Detect which cell encompasses the target text, then output its (X, Y) center coordinate. 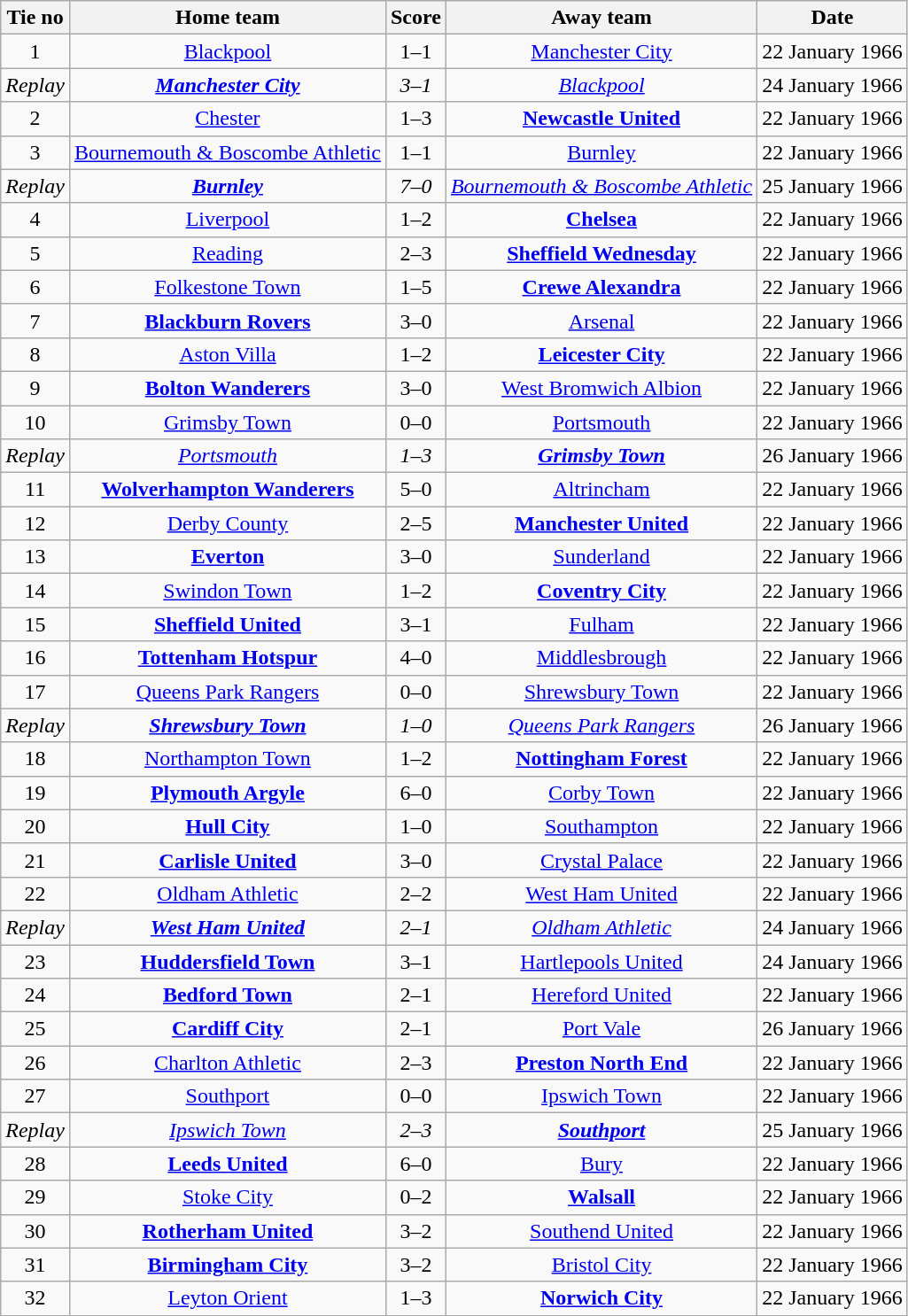
1–5 (415, 287)
4 (35, 220)
17 (35, 692)
Swindon Town (227, 591)
Plymouth Argyle (227, 793)
23 (35, 961)
Tie no (35, 18)
Bedford Town (227, 995)
15 (35, 624)
Corby Town (601, 793)
12 (35, 523)
West Bromwich Albion (601, 388)
5 (35, 253)
Home team (227, 18)
Port Vale (601, 1029)
Huddersfield Town (227, 961)
Coventry City (601, 591)
Aston Villa (227, 354)
21 (35, 860)
Everton (227, 557)
0–2 (415, 1197)
29 (35, 1197)
Norwich City (601, 1298)
Northampton Town (227, 759)
24 (35, 995)
Score (415, 18)
Crewe Alexandra (601, 287)
28 (35, 1164)
14 (35, 591)
7–0 (415, 186)
6 (35, 287)
Leyton Orient (227, 1298)
Fulham (601, 624)
Bury (601, 1164)
Arsenal (601, 321)
7 (35, 321)
Reading (227, 253)
Derby County (227, 523)
Manchester United (601, 523)
Cardiff City (227, 1029)
Hartlepools United (601, 961)
Hereford United (601, 995)
Birmingham City (227, 1265)
Wolverhampton Wanderers (227, 490)
Leeds United (227, 1164)
Newcastle United (601, 119)
31 (35, 1265)
Sheffield Wednesday (601, 253)
Preston North End (601, 1063)
Middlesbrough (601, 658)
Carlisle United (227, 860)
Altrincham (601, 490)
20 (35, 826)
27 (35, 1096)
Nottingham Forest (601, 759)
Tottenham Hotspur (227, 658)
10 (35, 422)
Hull City (227, 826)
Charlton Athletic (227, 1063)
Away team (601, 18)
13 (35, 557)
1 (35, 51)
2 (35, 119)
Folkestone Town (227, 287)
Southend United (601, 1231)
25 (35, 1029)
Blackburn Rovers (227, 321)
Crystal Palace (601, 860)
Southampton (601, 826)
18 (35, 759)
Sheffield United (227, 624)
26 (35, 1063)
32 (35, 1298)
Leicester City (601, 354)
22 (35, 894)
9 (35, 388)
16 (35, 658)
2–5 (415, 523)
Liverpool (227, 220)
Bolton Wanderers (227, 388)
30 (35, 1231)
Chelsea (601, 220)
Stoke City (227, 1197)
19 (35, 793)
5–0 (415, 490)
Chester (227, 119)
Date (833, 18)
Sunderland (601, 557)
8 (35, 354)
4–0 (415, 658)
2–2 (415, 894)
Bristol City (601, 1265)
11 (35, 490)
3 (35, 152)
Rotherham United (227, 1231)
Walsall (601, 1197)
